Detect which cell encompasses the target text, then output its [x, y] center coordinate. 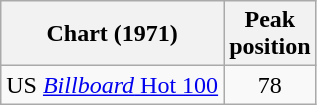
78 [270, 85]
US Billboard Hot 100 [112, 85]
Chart (1971) [112, 34]
Peakposition [270, 34]
